Provide the [x, y] coordinate of the cell's center where the given text is located.  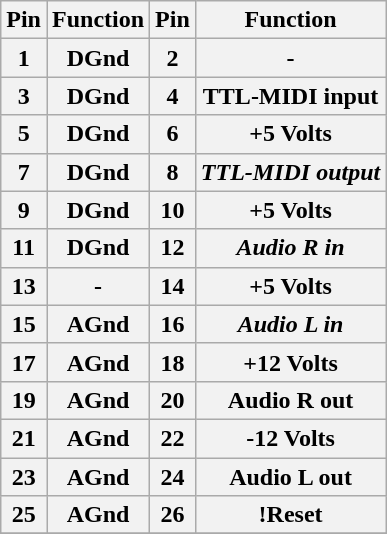
10 [173, 210]
19 [24, 400]
14 [173, 286]
26 [173, 515]
Audio R in [290, 248]
3 [24, 96]
8 [173, 172]
23 [24, 477]
Audio L in [290, 324]
22 [173, 438]
17 [24, 362]
11 [24, 248]
24 [173, 477]
-12 Volts [290, 438]
12 [173, 248]
!Reset [290, 515]
25 [24, 515]
5 [24, 134]
Audio R out [290, 400]
16 [173, 324]
TTL-MIDI input [290, 96]
13 [24, 286]
18 [173, 362]
4 [173, 96]
Audio L out [290, 477]
15 [24, 324]
2 [173, 58]
TTL-MIDI output [290, 172]
+12 Volts [290, 362]
20 [173, 400]
9 [24, 210]
1 [24, 58]
6 [173, 134]
21 [24, 438]
7 [24, 172]
